Output the [x, y] coordinate of the center of the cell containing the given text.  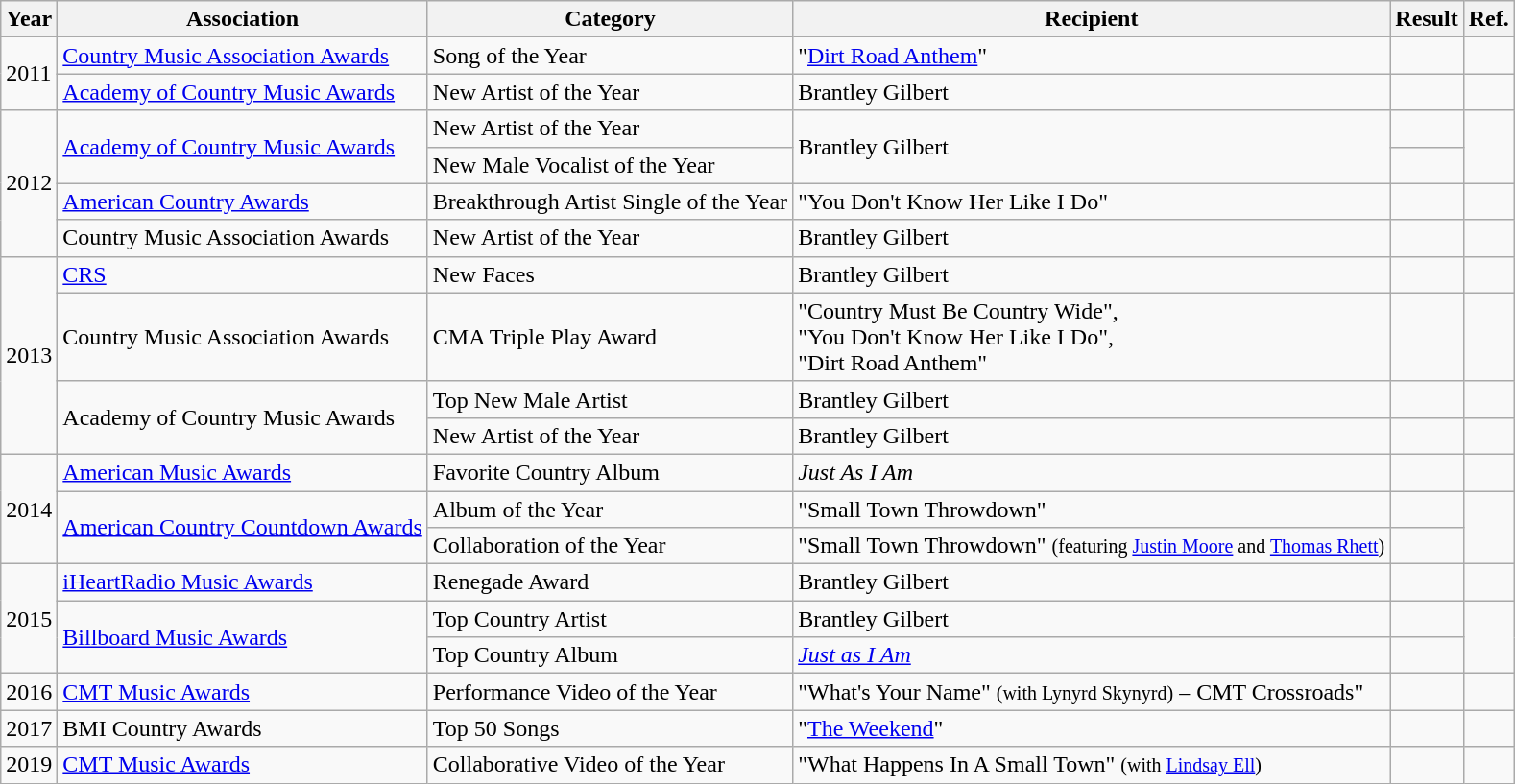
Just As I Am [1092, 472]
American Country Awards [242, 202]
Billboard Music Awards [242, 637]
"Dirt Road Anthem" [1092, 56]
Year [29, 19]
Just as I Am [1092, 655]
American Music Awards [242, 472]
Ref. [1488, 19]
"Small Town Throwdown" [1092, 510]
Top Country Album [610, 655]
Top New Male Artist [610, 399]
Top 50 Songs [610, 728]
Top Country Artist [610, 619]
2015 [29, 619]
2012 [29, 183]
2017 [29, 728]
"Country Must Be Country Wide", "You Don't Know Her Like I Do", "Dirt Road Anthem" [1092, 337]
New Male Vocalist of the Year [610, 165]
Renegade Award [610, 582]
"The Weekend" [1092, 728]
Collaboration of the Year [610, 546]
Category [610, 19]
Favorite Country Album [610, 472]
2016 [29, 692]
New Faces [610, 274]
CMA Triple Play Award [610, 337]
2019 [29, 765]
American Country Countdown Awards [242, 528]
Collaborative Video of the Year [610, 765]
iHeartRadio Music Awards [242, 582]
Song of the Year [610, 56]
"What Happens In A Small Town" (with Lindsay Ell) [1092, 765]
2013 [29, 355]
"You Don't Know Her Like I Do" [1092, 202]
Album of the Year [610, 510]
Result [1427, 19]
Performance Video of the Year [610, 692]
Breakthrough Artist Single of the Year [610, 202]
"Small Town Throwdown" (featuring Justin Moore and Thomas Rhett) [1092, 546]
CRS [242, 274]
2014 [29, 509]
2011 [29, 74]
BMI Country Awards [242, 728]
"What's Your Name" (with Lynyrd Skynyrd) – CMT Crossroads" [1092, 692]
Recipient [1092, 19]
Association [242, 19]
